Identify which cell holds the provided text, then report its [X, Y] central coordinate. 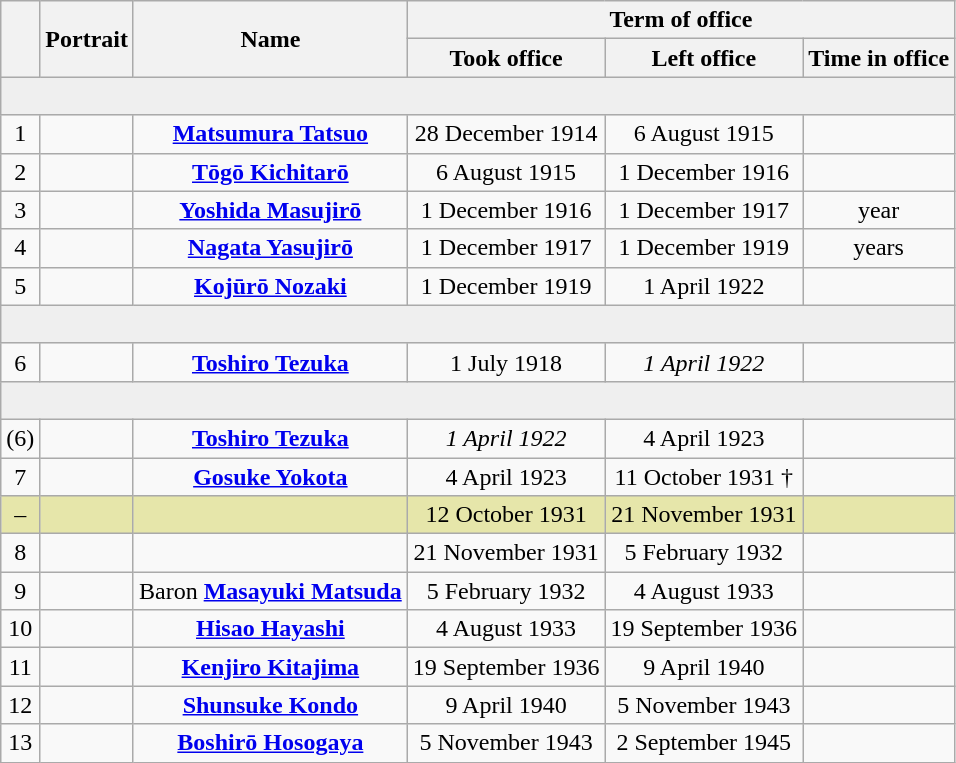
Portrait [87, 39]
Kojūrō Nozaki [270, 286]
Gosuke Yokota [270, 477]
Kenjiro Kitajima [270, 667]
10 [20, 629]
Took office [506, 58]
5 [20, 286]
13 [20, 743]
Matsumura Tatsuo [270, 134]
Boshirō Hosogaya [270, 743]
11 [20, 667]
Name [270, 39]
1 July 1918 [506, 362]
1 [20, 134]
Time in office [879, 58]
12 [20, 705]
Tōgō Kichitarō [270, 172]
6 [20, 362]
Hisao Hayashi [270, 629]
Left office [704, 58]
11 October 1931 † [704, 477]
years [879, 248]
7 [20, 477]
– [20, 515]
3 [20, 210]
Baron Masayuki Matsuda [270, 591]
8 [20, 553]
12 October 1931 [506, 515]
4 [20, 248]
year [879, 210]
2 September 1945 [704, 743]
Yoshida Masujirō [270, 210]
Term of office [680, 20]
2 [20, 172]
Nagata Yasujirō [270, 248]
Shunsuke Kondo [270, 705]
28 December 1914 [506, 134]
(6) [20, 438]
9 [20, 591]
